Find where the given text appears and provide that cell's center as (x, y) coordinate. 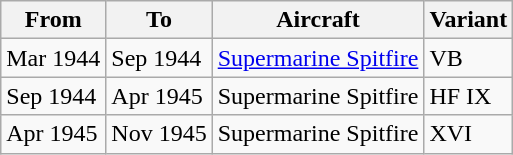
HF IX (468, 96)
From (54, 20)
Aircraft (318, 20)
Nov 1945 (159, 134)
XVI (468, 134)
Mar 1944 (54, 58)
To (159, 20)
VB (468, 58)
Variant (468, 20)
